For the text-containing cell, return its midpoint in [X, Y] coordinate format. 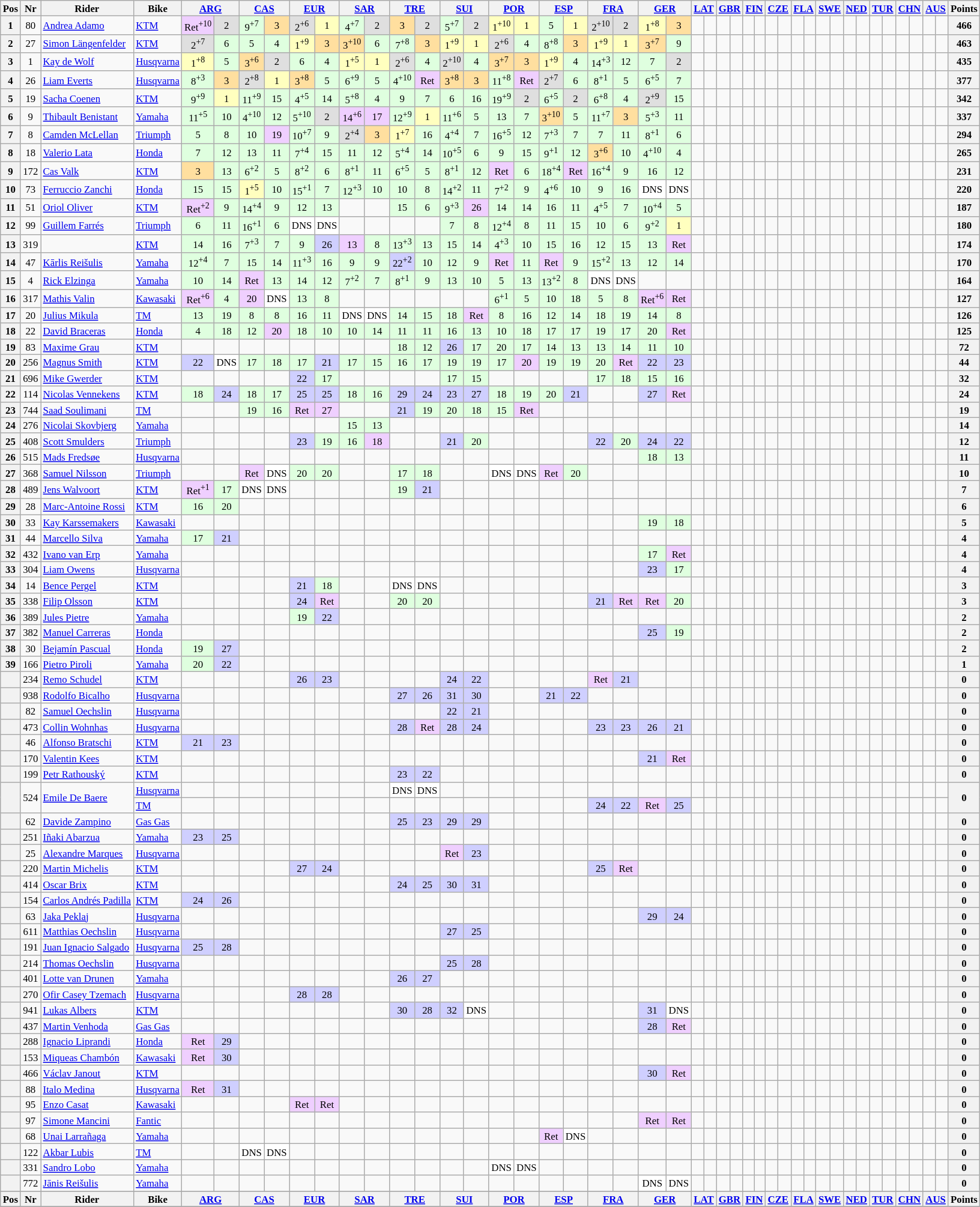
338 [30, 601]
14+2 [452, 189]
234 [30, 680]
Juan Ignacio Salgado [88, 947]
12+3 [352, 189]
164 [964, 280]
Oriol Oliver [88, 207]
8+8 [551, 43]
46 [30, 743]
Václav Janout [88, 1073]
294 [964, 135]
Guillem Farrés [88, 225]
80 [30, 25]
331 [30, 1167]
Jens Walvoort [88, 489]
David Braceras [88, 331]
304 [30, 569]
337 [964, 116]
Unai Larrañaga [88, 1136]
127 [964, 298]
Kay de Wolf [88, 62]
435 [964, 62]
Rodolfo Bicalho [88, 695]
Thibault Benistant [88, 116]
Remo Schudel [88, 680]
11+8 [501, 80]
Carlos Andrés Padilla [88, 900]
Lukas Albers [88, 1010]
6+9 [352, 80]
9+2 [652, 225]
88 [30, 1089]
Liam Everts [88, 80]
2+8 [252, 80]
14+4 [252, 207]
10+4 [652, 207]
10+5 [452, 153]
4+4 [452, 135]
Kārlis Reišulis [88, 262]
408 [30, 441]
Scott Smulders [88, 441]
95 [30, 1104]
Samuel Nilsson [88, 473]
319 [30, 244]
Simone Mancini [88, 1120]
14+3 [600, 62]
938 [30, 695]
Ofir Casey Tzemach [88, 994]
11+9 [252, 98]
Emile De Baere [88, 797]
Jānis Reišulis [88, 1183]
Sandro Lobo [88, 1167]
36 [11, 617]
Nicolai Skovbjerg [88, 425]
153 [30, 1057]
5+10 [302, 116]
35 [11, 601]
5+3 [652, 116]
11+7 [600, 116]
Ret+1 [198, 489]
276 [30, 425]
18+4 [551, 171]
Ferruccio Zanchi [88, 189]
Jules Pietre [88, 617]
Valentin Kees [88, 758]
7+4 [302, 153]
4+3 [501, 244]
377 [964, 80]
Petr Rathouský [88, 774]
Saad Soulimani [88, 410]
125 [964, 331]
13+3 [402, 244]
772 [30, 1183]
62 [30, 821]
Cas Valk [88, 171]
5+8 [352, 98]
9+3 [452, 207]
432 [30, 554]
187 [964, 207]
172 [30, 171]
34 [11, 585]
Alexandre Marques [88, 853]
368 [30, 473]
51 [30, 207]
Akbar Lubis [88, 1152]
16+1 [252, 225]
Ret+10 [198, 25]
Enzo Casat [88, 1104]
Martin Michelis [88, 868]
99 [30, 225]
941 [30, 1010]
288 [30, 1041]
16+5 [501, 135]
Liam Owens [88, 569]
166 [30, 664]
4+6 [551, 189]
Fantic [157, 1120]
68 [30, 1136]
22+2 [402, 262]
11+5 [198, 116]
Maxime Grau [88, 346]
Oscar Brix [88, 884]
114 [30, 394]
214 [30, 963]
611 [30, 931]
12+9 [402, 116]
174 [964, 244]
Rick Elzinga [88, 280]
437 [30, 1026]
126 [964, 315]
47 [30, 262]
Ignacio Liprandi [88, 1041]
5+7 [452, 25]
19+9 [501, 98]
Mathis Valin [88, 298]
515 [30, 457]
154 [30, 900]
Martin Venhoda [88, 1026]
1+10 [501, 25]
199 [30, 774]
10+7 [302, 135]
14+6 [352, 116]
463 [964, 43]
9+1 [551, 153]
414 [30, 884]
122 [30, 1152]
Bejamín Pascual [88, 648]
9+9 [198, 98]
4+7 [352, 25]
72 [964, 346]
Nicolas Vennekens [88, 394]
1+7 [402, 135]
Magnus Smith [88, 363]
Jaka Peklaj [88, 916]
524 [30, 797]
97 [30, 1120]
8+3 [198, 80]
6+8 [600, 98]
Andrea Adamo [88, 25]
Marc-Antoine Rossi [88, 507]
11+6 [452, 116]
11+3 [302, 262]
489 [30, 489]
696 [30, 378]
Bence Pergel [88, 585]
180 [964, 225]
6+2 [252, 171]
7+8 [402, 43]
39 [11, 664]
Manuel Carreras [88, 632]
38 [11, 648]
Simon Längenfelder [88, 43]
342 [964, 98]
Filip Olsson [88, 601]
Mads Fredsøe [88, 457]
Julius Mikula [88, 315]
2+9 [652, 98]
Valerio Lata [88, 153]
15+2 [600, 262]
473 [30, 727]
Iñaki Abarzua [88, 837]
Sacha Coenen [88, 98]
9+7 [252, 25]
401 [30, 979]
Samuel Oechslin [88, 711]
82 [30, 711]
270 [30, 994]
191 [30, 947]
Pietro Piroli [88, 664]
73 [30, 189]
Alfonso Bratschi [88, 743]
231 [964, 171]
Lotte van Drunen [88, 979]
2+4 [352, 135]
83 [30, 346]
Marcello Silva [88, 538]
Miqueas Chambón [88, 1057]
251 [30, 837]
Davide Zampino [88, 821]
Mike Gwerder [88, 378]
8+2 [302, 171]
16+4 [600, 171]
Kay Karssemakers [88, 522]
317 [30, 298]
15+1 [302, 189]
Matthias Oechslin [88, 931]
Camden McLellan [88, 135]
13+2 [551, 280]
256 [30, 363]
Ret+2 [198, 207]
265 [964, 153]
382 [30, 632]
63 [30, 916]
Collin Wohnhas [88, 727]
744 [30, 410]
389 [30, 617]
Ivano van Erp [88, 554]
5+4 [402, 153]
37 [11, 632]
Italo Medina [88, 1089]
6+1 [501, 298]
Thomas Oechslin [88, 963]
